For the text-containing cell, return its midpoint in [x, y] coordinate format. 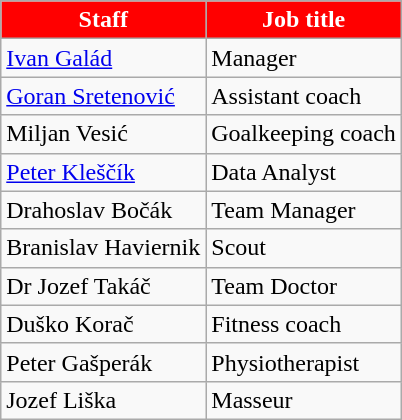
Ivan Galád [104, 58]
Goran Sretenović [104, 96]
Team Manager [304, 210]
Scout [304, 248]
Physiotherapist [304, 362]
Masseur [304, 400]
Duško Korač [104, 324]
Jozef Liška [104, 400]
Manager [304, 58]
Branislav Haviernik [104, 248]
Fitness coach [304, 324]
Peter Gašperák [104, 362]
Data Analyst [304, 172]
Goalkeeping coach [304, 134]
Peter Kleščík [104, 172]
Assistant coach [304, 96]
Drahoslav Bočák [104, 210]
Team Doctor [304, 286]
Dr Jozef Takáč [104, 286]
Staff [104, 20]
Miljan Vesić [104, 134]
Job title [304, 20]
